Find where the given text appears and provide that cell's center as (X, Y) coordinate. 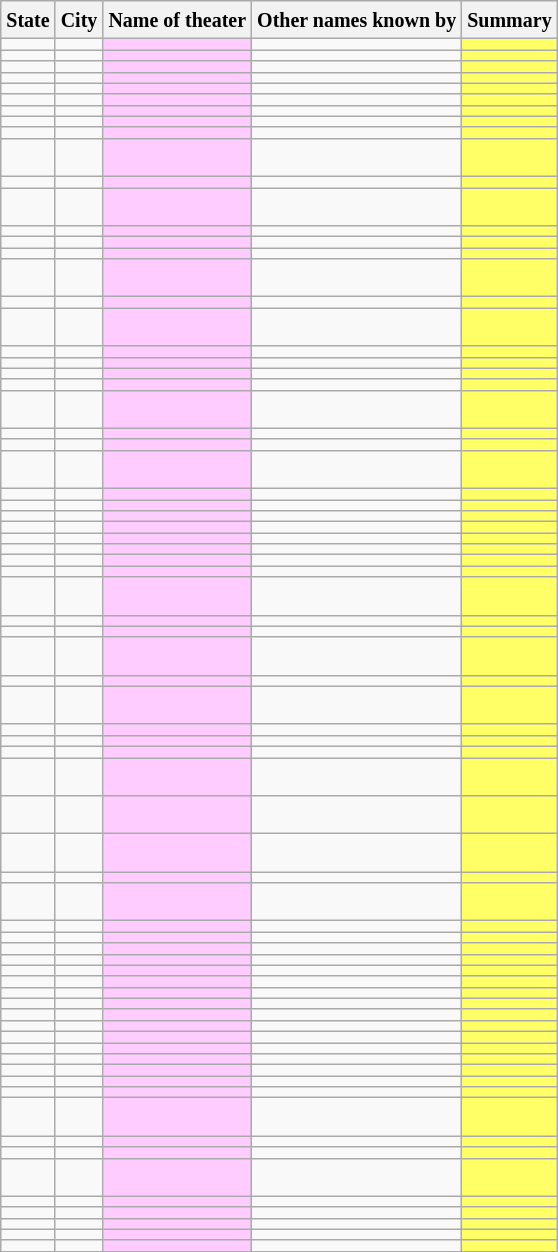
Name of theater (178, 20)
Other names known by (357, 20)
City (79, 20)
State (28, 20)
Summary (510, 20)
